Return the (X, Y) coordinate for the center point of the cell that contains the specified text.  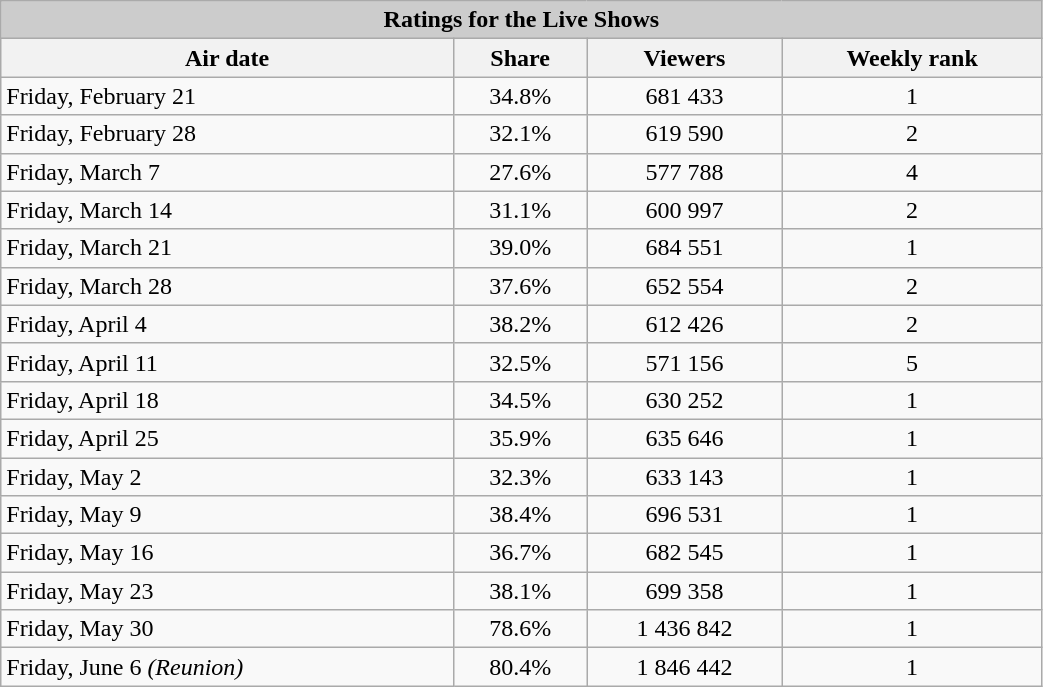
35.9% (520, 438)
27.6% (520, 172)
Viewers (684, 58)
1 846 442 (684, 667)
Friday, May 30 (228, 629)
633 143 (684, 477)
Friday, May 9 (228, 515)
577 788 (684, 172)
696 531 (684, 515)
Friday, May 16 (228, 553)
600 997 (684, 210)
5 (912, 362)
635 646 (684, 438)
39.0% (520, 248)
Weekly rank (912, 58)
80.4% (520, 667)
612 426 (684, 324)
37.6% (520, 286)
682 545 (684, 553)
Friday, April 25 (228, 438)
Friday, April 18 (228, 400)
571 156 (684, 362)
Friday, March 7 (228, 172)
Friday, June 6 (Reunion) (228, 667)
1 436 842 (684, 629)
652 554 (684, 286)
32.5% (520, 362)
Share (520, 58)
Friday, March 28 (228, 286)
Ratings for the Live Shows (522, 20)
681 433 (684, 96)
36.7% (520, 553)
Friday, April 4 (228, 324)
38.4% (520, 515)
78.6% (520, 629)
619 590 (684, 134)
34.8% (520, 96)
Air date (228, 58)
Friday, April 11 (228, 362)
38.2% (520, 324)
Friday, March 14 (228, 210)
684 551 (684, 248)
32.1% (520, 134)
31.1% (520, 210)
699 358 (684, 591)
Friday, February 28 (228, 134)
38.1% (520, 591)
Friday, May 23 (228, 591)
34.5% (520, 400)
Friday, February 21 (228, 96)
630 252 (684, 400)
Friday, March 21 (228, 248)
4 (912, 172)
Friday, May 2 (228, 477)
32.3% (520, 477)
